Scan for the cell matching the given text and deliver its [x, y] coordinate at center. 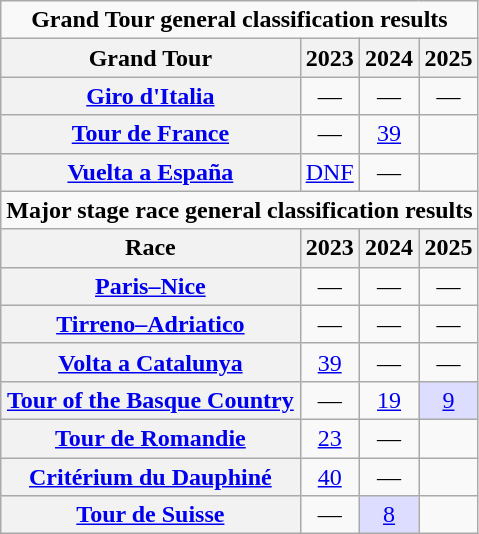
Giro d'Italia [150, 96]
Race [150, 248]
9 [448, 400]
Paris–Nice [150, 286]
Major stage race general classification results [240, 210]
DNF [330, 172]
Volta a Catalunya [150, 362]
Tour de Suisse [150, 515]
19 [388, 400]
Tour of the Basque Country [150, 400]
Tirreno–Adriatico [150, 324]
Grand Tour general classification results [240, 20]
23 [330, 438]
Grand Tour [150, 58]
40 [330, 477]
8 [388, 515]
Tour de France [150, 134]
Tour de Romandie [150, 438]
Critérium du Dauphiné [150, 477]
Vuelta a España [150, 172]
